For the text-containing cell, return its midpoint in [X, Y] coordinate format. 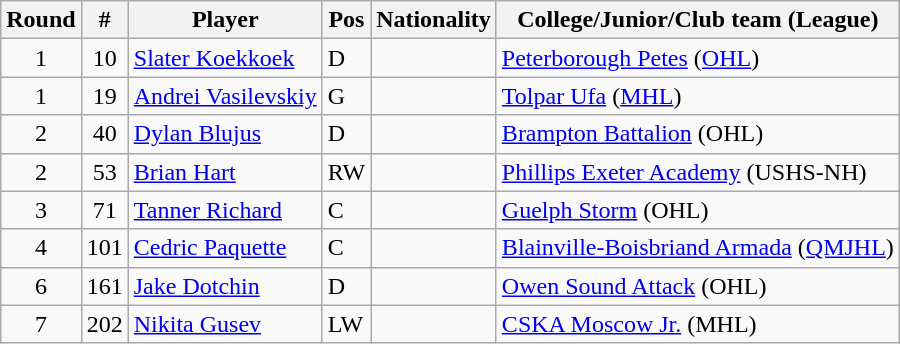
Round [41, 20]
Blainville-Boisbriand Armada (QMJHL) [698, 248]
Tolpar Ufa (MHL) [698, 96]
10 [104, 58]
Player [225, 20]
Dylan Blujus [225, 134]
RW [346, 172]
Jake Dotchin [225, 286]
Nikita Gusev [225, 324]
101 [104, 248]
Tanner Richard [225, 210]
Brian Hart [225, 172]
202 [104, 324]
Owen Sound Attack (OHL) [698, 286]
G [346, 96]
6 [41, 286]
40 [104, 134]
7 [41, 324]
53 [104, 172]
Peterborough Petes (OHL) [698, 58]
161 [104, 286]
Slater Koekkoek [225, 58]
71 [104, 210]
Pos [346, 20]
CSKA Moscow Jr. (MHL) [698, 324]
19 [104, 96]
Guelph Storm (OHL) [698, 210]
Nationality [434, 20]
Brampton Battalion (OHL) [698, 134]
LW [346, 324]
3 [41, 210]
College/Junior/Club team (League) [698, 20]
Phillips Exeter Academy (USHS-NH) [698, 172]
4 [41, 248]
Cedric Paquette [225, 248]
Andrei Vasilevskiy [225, 96]
# [104, 20]
